Detect which cell encompasses the target text, then output its (x, y) center coordinate. 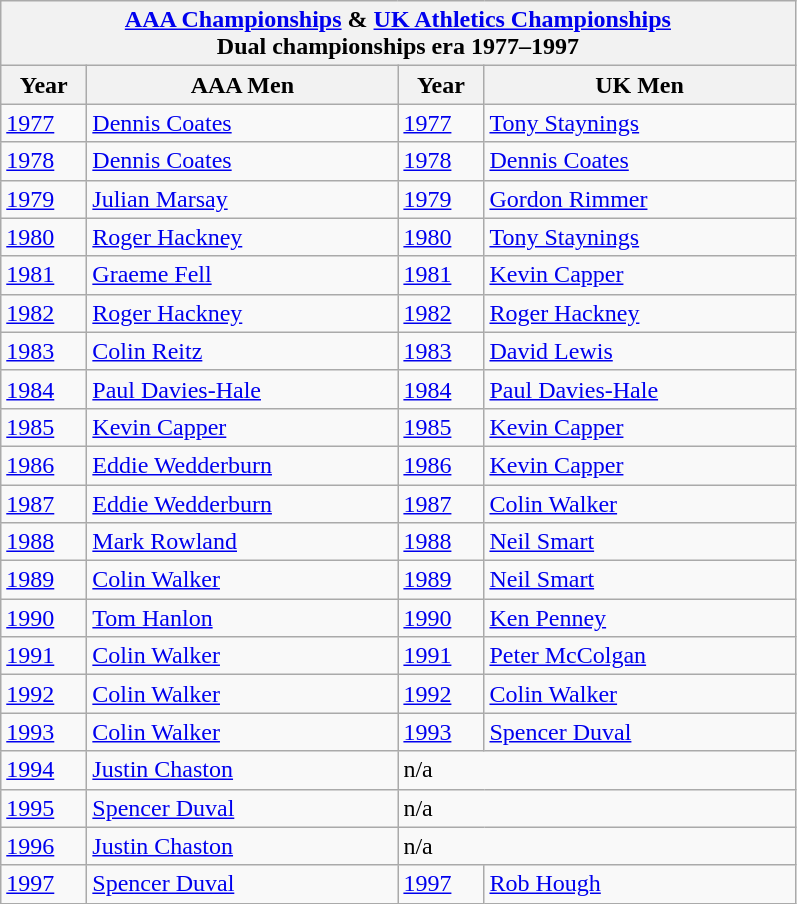
Julian Marsay (242, 199)
Graeme Fell (242, 275)
Mark Rowland (242, 542)
Peter McColgan (640, 656)
1995 (44, 808)
AAA Championships & UK Athletics ChampionshipsDual championships era 1977–1997 (398, 34)
Gordon Rimmer (640, 199)
Rob Hough (640, 884)
Ken Penney (640, 618)
AAA Men (242, 85)
1994 (44, 770)
Tom Hanlon (242, 618)
Colin Reitz (242, 351)
1996 (44, 846)
David Lewis (640, 351)
UK Men (640, 85)
